Return the [X, Y] coordinate for the center point of the cell that contains the specified text.  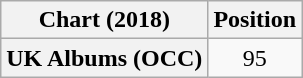
95 [255, 58]
Chart (2018) [104, 20]
Position [255, 20]
UK Albums (OCC) [104, 58]
